Capture the cell that displays the provided text and extract its (x, y) central coordinate. 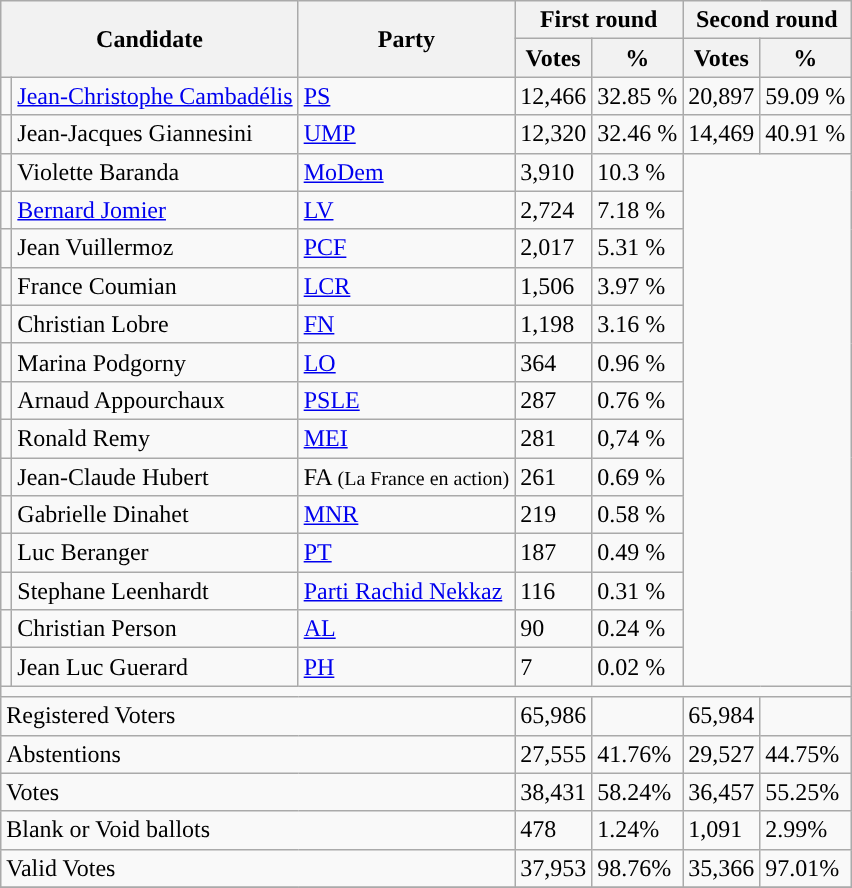
Party (406, 39)
20,897 (722, 96)
5.31 % (638, 248)
Candidate (150, 39)
0.24 % (638, 629)
MEI (406, 438)
Jean-Christophe Cambadélis (155, 96)
29,527 (722, 754)
France Coumian (155, 286)
7.18 % (638, 210)
1,198 (554, 324)
0.49 % (638, 553)
44.75% (806, 754)
36,457 (722, 792)
PCF (406, 248)
Arnaud Appourchaux (155, 400)
287 (554, 400)
AL (406, 629)
478 (554, 830)
LO (406, 362)
12,466 (554, 96)
97.01% (806, 868)
32.46 % (638, 134)
2.99% (806, 830)
PT (406, 553)
116 (554, 591)
Second round (767, 20)
Registered Voters (258, 716)
PSLE (406, 400)
2,017 (554, 248)
3.16 % (638, 324)
37,953 (554, 868)
7 (554, 667)
364 (554, 362)
Parti Rachid Nekkaz (406, 591)
32.85 % (638, 96)
Stephane Leenhardt (155, 591)
Luc Beranger (155, 553)
55.25% (806, 792)
UMP (406, 134)
98.76% (638, 868)
261 (554, 477)
Abstentions (258, 754)
0.69 % (638, 477)
FA (La France en action) (406, 477)
LV (406, 210)
0.96 % (638, 362)
1,091 (722, 830)
FN (406, 324)
35,366 (722, 868)
Violette Baranda (155, 172)
Jean Luc Guerard (155, 667)
Jean Vuillermoz (155, 248)
Ronald Remy (155, 438)
58.24% (638, 792)
281 (554, 438)
90 (554, 629)
14,469 (722, 134)
Valid Votes (258, 868)
PS (406, 96)
27,555 (554, 754)
1,506 (554, 286)
59.09 % (806, 96)
38,431 (554, 792)
Christian Person (155, 629)
0.02 % (638, 667)
187 (554, 553)
12,320 (554, 134)
0.76 % (638, 400)
Jean-Claude Hubert (155, 477)
2,724 (554, 210)
Christian Lobre (155, 324)
3.97 % (638, 286)
0.31 % (638, 591)
First round (599, 20)
LCR (406, 286)
40.91 % (806, 134)
65,984 (722, 716)
Jean-Jacques Giannesini (155, 134)
65,986 (554, 716)
MNR (406, 515)
PH (406, 667)
41.76% (638, 754)
0.58 % (638, 515)
MoDem (406, 172)
10.3 % (638, 172)
Marina Podgorny (155, 362)
Gabrielle Dinahet (155, 515)
219 (554, 515)
3,910 (554, 172)
Blank or Void ballots (258, 830)
0,74 % (638, 438)
1.24% (638, 830)
Bernard Jomier (155, 210)
